Return (x, y) of the center of cell containing provided text 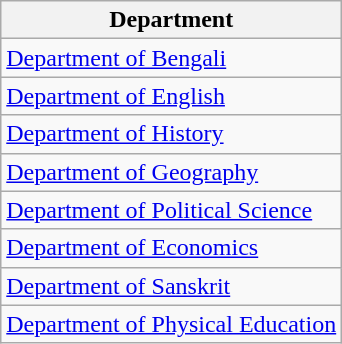
Department of Geography (172, 172)
Department of Economics (172, 248)
Department of English (172, 96)
Department of Physical Education (172, 324)
Department of Political Science (172, 210)
Department of Sanskrit (172, 286)
Department of Bengali (172, 58)
Department of History (172, 134)
Department (172, 20)
